Find where the given text appears and provide that cell's center as [X, Y] coordinate. 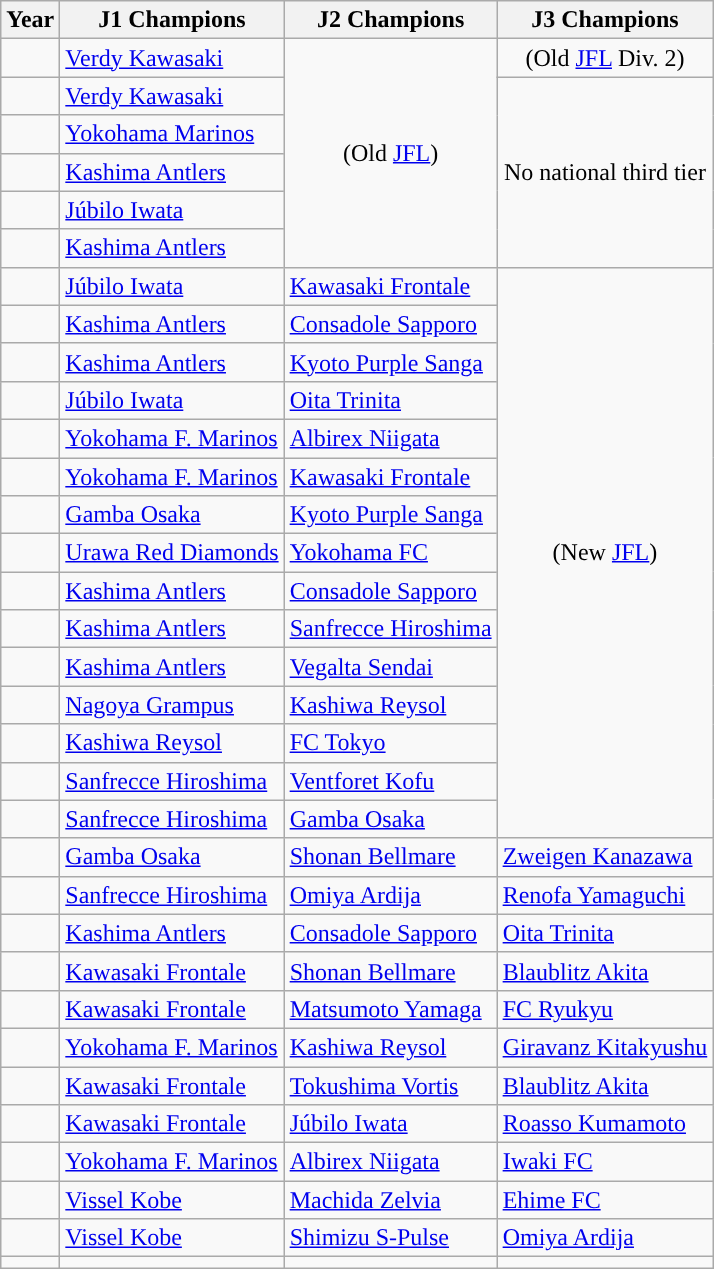
Ehime FC [605, 1200]
Zweigen Kanazawa [605, 857]
J2 Champions [390, 20]
Roasso Kumamoto [605, 1124]
Renofa Yamaguchi [605, 895]
Iwaki FC [605, 1162]
Urawa Red Diamonds [172, 553]
No national third tier [605, 172]
Yokohama FC [390, 553]
J1 Champions [172, 20]
Ventforet Kofu [390, 781]
Giravanz Kitakyushu [605, 1047]
Tokushima Vortis [390, 1085]
Vegalta Sendai [390, 667]
FC Tokyo [390, 743]
Matsumoto Yamaga [390, 1009]
FC Ryukyu [605, 1009]
Yokohama Marinos [172, 134]
Year [30, 20]
J3 Champions [605, 20]
Shimizu S-Pulse [390, 1238]
(Old JFL Div. 2) [605, 58]
(Old JFL) [390, 153]
Machida Zelvia [390, 1200]
Nagoya Grampus [172, 705]
(New JFL) [605, 552]
